Pinpoint the cell where the given text exists, returning its [X, Y] midpoint coordinate. 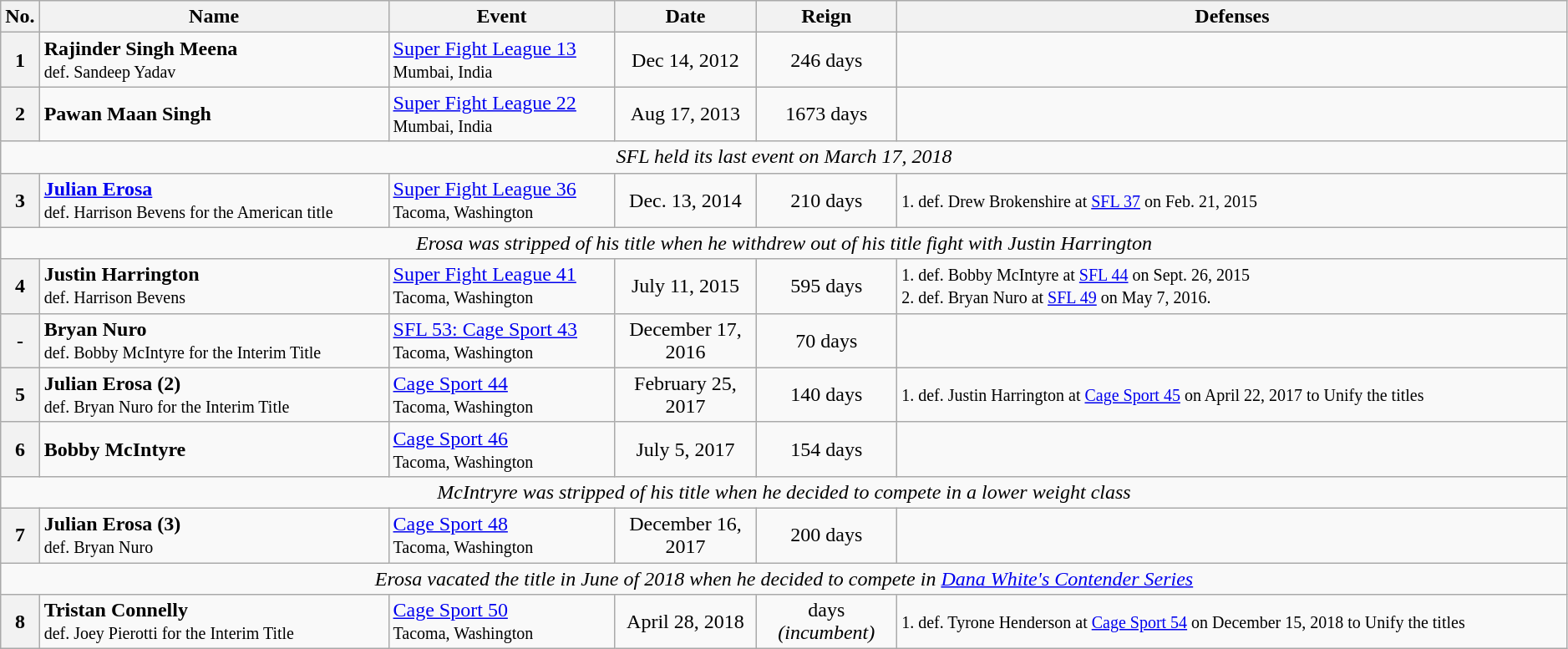
Pawan Maan Singh [214, 114]
Tristan Connellydef. Joey Pierotti for the Interim Title [214, 621]
December 16, 2017 [685, 535]
1. def. Drew Brokenshire at SFL 37 on Feb. 21, 2015 [1233, 200]
3 [20, 200]
December 17, 2016 [685, 341]
Super Fight League 36Tacoma, Washington [501, 200]
Cage Sport 44Tacoma, Washington [501, 394]
140 days [827, 394]
1. def. Justin Harrington at Cage Sport 45 on April 22, 2017 to Unify the titles [1233, 394]
1 [20, 60]
February 25, 2017 [685, 394]
Name [214, 17]
154 days [827, 449]
Bobby McIntyre [214, 449]
SFL held its last event on March 17, 2018 [784, 157]
Dec 14, 2012 [685, 60]
200 days [827, 535]
6 [20, 449]
4 [20, 286]
Date [685, 17]
1673 days [827, 114]
Event [501, 17]
Dec. 13, 2014 [685, 200]
Rajinder Singh Meenadef. Sandeep Yadav [214, 60]
Cage Sport 48Tacoma, Washington [501, 535]
Super Fight League 22Mumbai, India [501, 114]
Super Fight League 13Mumbai, India [501, 60]
No. [20, 17]
Aug 17, 2013 [685, 114]
1. def. Tyrone Henderson at Cage Sport 54 on December 15, 2018 to Unify the titles [1233, 621]
- [20, 341]
5 [20, 394]
7 [20, 535]
July 5, 2017 [685, 449]
Super Fight League 41Tacoma, Washington [501, 286]
1. def. Bobby McIntyre at SFL 44 on Sept. 26, 20152. def. Bryan Nuro at SFL 49 on May 7, 2016. [1233, 286]
Reign [827, 17]
8 [20, 621]
595 days [827, 286]
210 days [827, 200]
2 [20, 114]
Bryan Nurodef. Bobby McIntyre for the Interim Title [214, 341]
April 28, 2018 [685, 621]
246 days [827, 60]
Cage Sport 50Tacoma, Washington [501, 621]
70 days [827, 341]
Julian Erosadef. Harrison Bevens for the American title [214, 200]
July 11, 2015 [685, 286]
Erosa vacated the title in June of 2018 when he decided to compete in Dana White's Contender Series [784, 579]
Julian Erosa (3)def. Bryan Nuro [214, 535]
SFL 53: Cage Sport 43Tacoma, Washington [501, 341]
Justin Harringtondef. Harrison Bevens [214, 286]
Julian Erosa (2) def. Bryan Nuro for the Interim Title [214, 394]
Cage Sport 46Tacoma, Washington [501, 449]
Defenses [1233, 17]
Erosa was stripped of his title when he withdrew out of his title fight with Justin Harrington [784, 243]
McIntryre was stripped of his title when he decided to compete in a lower weight class [784, 492]
days(incumbent) [827, 621]
